Return the (X, Y) coordinate for the center point of the cell that contains the specified text.  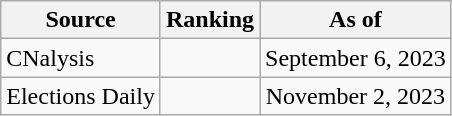
Ranking (210, 20)
CNalysis (81, 58)
November 2, 2023 (356, 96)
Source (81, 20)
Elections Daily (81, 96)
As of (356, 20)
September 6, 2023 (356, 58)
